Determine the (x, y) coordinate at the center of the cell enclosing the given text.  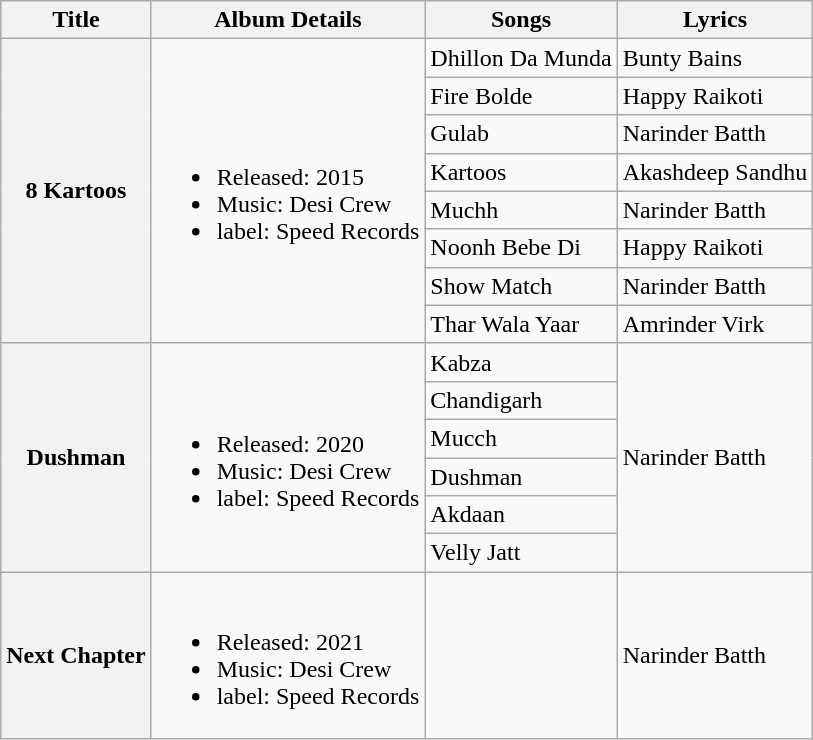
Fire Bolde (521, 96)
Kabza (521, 362)
Released: 2015Music: Desi Crewlabel: Speed Records (288, 191)
Album Details (288, 20)
Noonh Bebe Di (521, 248)
Kartoos (521, 172)
Show Match (521, 286)
Released: 2021Music: Desi Crewlabel: Speed Records (288, 656)
Released: 2020Music: Desi Crewlabel: Speed Records (288, 457)
Velly Jatt (521, 553)
Dhillon Da Munda (521, 58)
Lyrics (715, 20)
Muchh (521, 210)
Title (76, 20)
Chandigarh (521, 400)
Next Chapter (76, 656)
8 Kartoos (76, 191)
Akashdeep Sandhu (715, 172)
Thar Wala Yaar (521, 324)
Akdaan (521, 515)
Amrinder Virk (715, 324)
Songs (521, 20)
Mucch (521, 438)
Bunty Bains (715, 58)
Gulab (521, 134)
